Capture the cell that displays the provided text and extract its (X, Y) central coordinate. 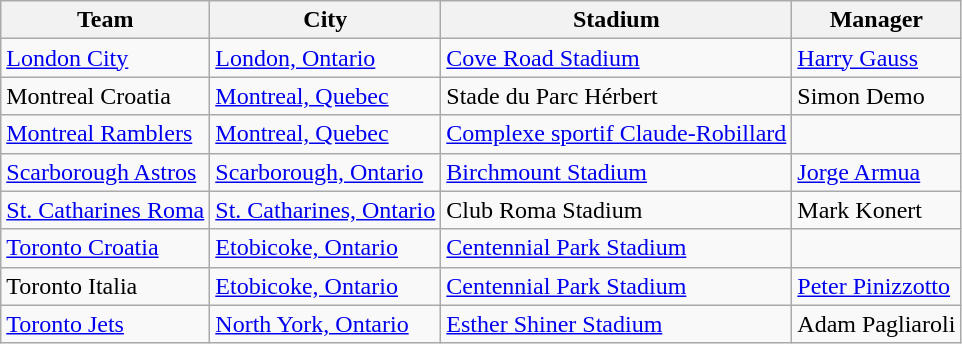
Esther Shiner Stadium (616, 324)
London City (106, 58)
Toronto Italia (106, 286)
Mark Konert (876, 210)
Jorge Armua (876, 172)
Scarborough Astros (106, 172)
Toronto Croatia (106, 248)
Birchmount Stadium (616, 172)
North York, Ontario (326, 324)
Montreal Croatia (106, 96)
Simon Demo (876, 96)
Manager (876, 20)
Montreal Ramblers (106, 134)
Team (106, 20)
City (326, 20)
Stadium (616, 20)
Cove Road Stadium (616, 58)
Peter Pinizzotto (876, 286)
Stade du Parc Hérbert (616, 96)
Harry Gauss (876, 58)
London, Ontario (326, 58)
St. Catharines Roma (106, 210)
St. Catharines, Ontario (326, 210)
Club Roma Stadium (616, 210)
Adam Pagliaroli (876, 324)
Toronto Jets (106, 324)
Scarborough, Ontario (326, 172)
Complexe sportif Claude-Robillard (616, 134)
